Return [x, y] of the center of cell containing provided text 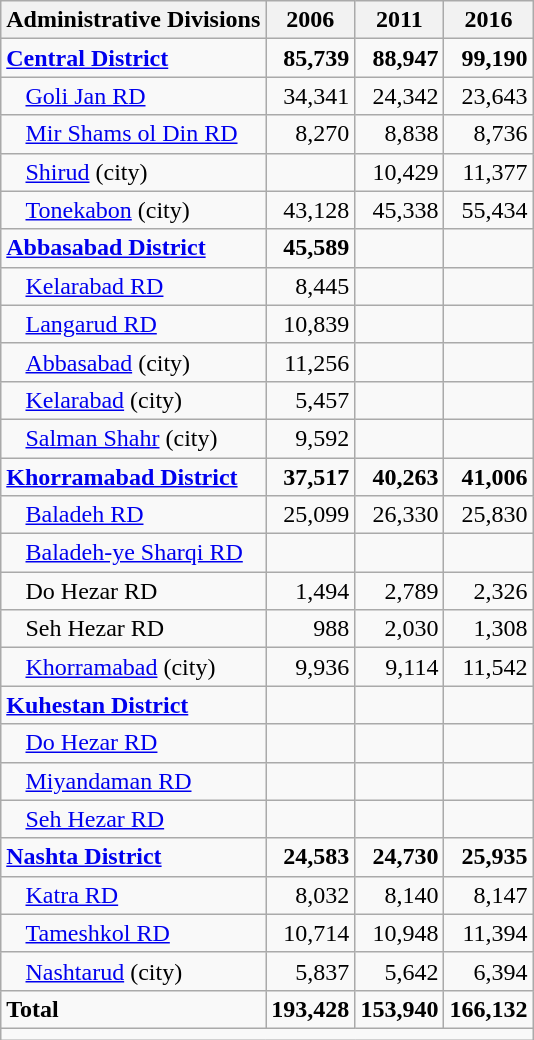
Baladeh RD [134, 515]
23,643 [488, 96]
40,263 [400, 477]
8,838 [400, 134]
37,517 [310, 477]
Langarud RD [134, 324]
85,739 [310, 58]
8,736 [488, 134]
24,730 [400, 857]
8,445 [310, 286]
Salman Shahr (city) [134, 438]
10,714 [310, 933]
Administrative Divisions [134, 20]
Goli Jan RD [134, 96]
10,839 [310, 324]
Nashta District [134, 857]
10,948 [400, 933]
Mir Shams ol Din RD [134, 134]
25,830 [488, 515]
Khorramabad (city) [134, 667]
Khorramabad District [134, 477]
55,434 [488, 210]
2011 [400, 20]
8,147 [488, 895]
Shirud (city) [134, 172]
25,935 [488, 857]
5,642 [400, 971]
153,940 [400, 1009]
2,030 [400, 629]
1,494 [310, 591]
Kelarabad RD [134, 286]
Baladeh-ye Sharqi RD [134, 553]
Katra RD [134, 895]
11,377 [488, 172]
Total [134, 1009]
2,789 [400, 591]
Tameshkol RD [134, 933]
11,542 [488, 667]
9,592 [310, 438]
10,429 [400, 172]
Nashtarud (city) [134, 971]
88,947 [400, 58]
Abbasabad (city) [134, 362]
8,270 [310, 134]
43,128 [310, 210]
45,589 [310, 248]
Kelarabad (city) [134, 400]
2,326 [488, 591]
11,256 [310, 362]
193,428 [310, 1009]
166,132 [488, 1009]
8,140 [400, 895]
2016 [488, 20]
45,338 [400, 210]
Abbasabad District [134, 248]
99,190 [488, 58]
1,308 [488, 629]
24,583 [310, 857]
5,837 [310, 971]
41,006 [488, 477]
6,394 [488, 971]
9,114 [400, 667]
26,330 [400, 515]
2006 [310, 20]
988 [310, 629]
Central District [134, 58]
Tonekabon (city) [134, 210]
9,936 [310, 667]
8,032 [310, 895]
Miyandaman RD [134, 781]
Kuhestan District [134, 705]
11,394 [488, 933]
34,341 [310, 96]
5,457 [310, 400]
25,099 [310, 515]
24,342 [400, 96]
